Return [X, Y] of the center of cell containing provided text 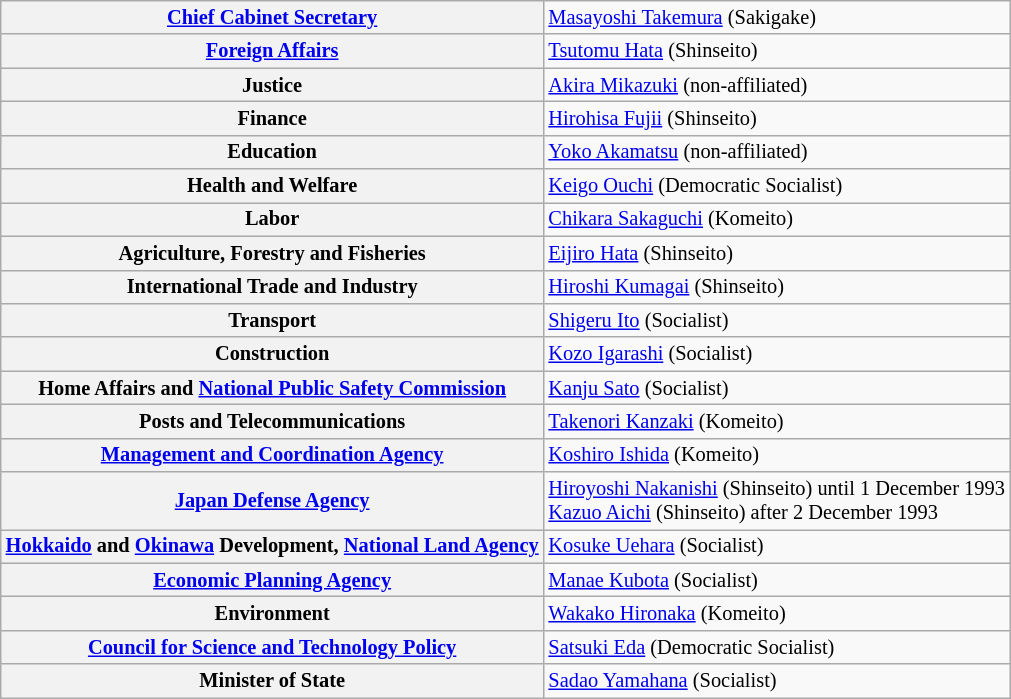
Transport [272, 320]
Health and Welfare [272, 186]
Manae Kubota (Socialist) [777, 580]
Japan Defense Agency [272, 501]
Construction [272, 354]
Wakako Hironaka (Komeito) [777, 613]
Hirohisa Fujii (Shinseito) [777, 118]
Koshiro Ishida (Komeito) [777, 455]
Justice [272, 85]
Chikara Sakaguchi (Komeito) [777, 219]
Eijiro Hata (Shinseito) [777, 253]
Posts and Telecommunications [272, 421]
International Trade and Industry [272, 287]
Tsutomu Hata (Shinseito) [777, 51]
Keigo Ouchi (Democratic Socialist) [777, 186]
Council for Science and Technology Policy [272, 647]
Foreign Affairs [272, 51]
Akira Mikazuki (non-affiliated) [777, 85]
Satsuki Eda (Democratic Socialist) [777, 647]
Economic Planning Agency [272, 580]
Chief Cabinet Secretary [272, 17]
Labor [272, 219]
Minister of State [272, 681]
Environment [272, 613]
Kanju Sato (Socialist) [777, 388]
Home Affairs and National Public Safety Commission [272, 388]
Management and Coordination Agency [272, 455]
Yoko Akamatsu (non-affiliated) [777, 152]
Takenori Kanzaki (Komeito) [777, 421]
Kosuke Uehara (Socialist) [777, 546]
Shigeru Ito (Socialist) [777, 320]
Hokkaido and Okinawa Development, National Land Agency [272, 546]
Kozo Igarashi (Socialist) [777, 354]
Education [272, 152]
Hiroyoshi Nakanishi (Shinseito) until 1 December 1993Kazuo Aichi (Shinseito) after 2 December 1993 [777, 501]
Hiroshi Kumagai (Shinseito) [777, 287]
Finance [272, 118]
Sadao Yamahana (Socialist) [777, 681]
Masayoshi Takemura (Sakigake) [777, 17]
Agriculture, Forestry and Fisheries [272, 253]
